From the cell containing the given text, extract its center point as [X, Y] coordinate. 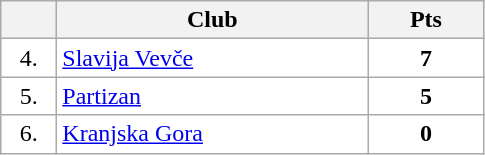
0 [426, 134]
Partizan [212, 96]
5 [426, 96]
Pts [426, 20]
4. [29, 58]
Slavija Vevče [212, 58]
Kranjska Gora [212, 134]
6. [29, 134]
Club [212, 20]
5. [29, 96]
7 [426, 58]
